Locate the cell with the specified text and output its [x, y] center coordinate. 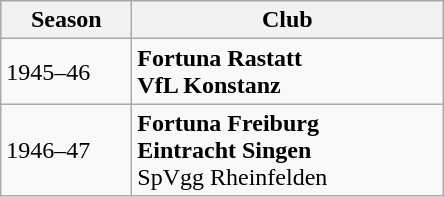
1946–47 [66, 150]
Fortuna Freiburg Eintracht Singen SpVgg Rheinfelden [288, 150]
1945–46 [66, 72]
Club [288, 20]
Season [66, 20]
Fortuna Rastatt VfL Konstanz [288, 72]
